Locate the cell with the specified text and output its (X, Y) center coordinate. 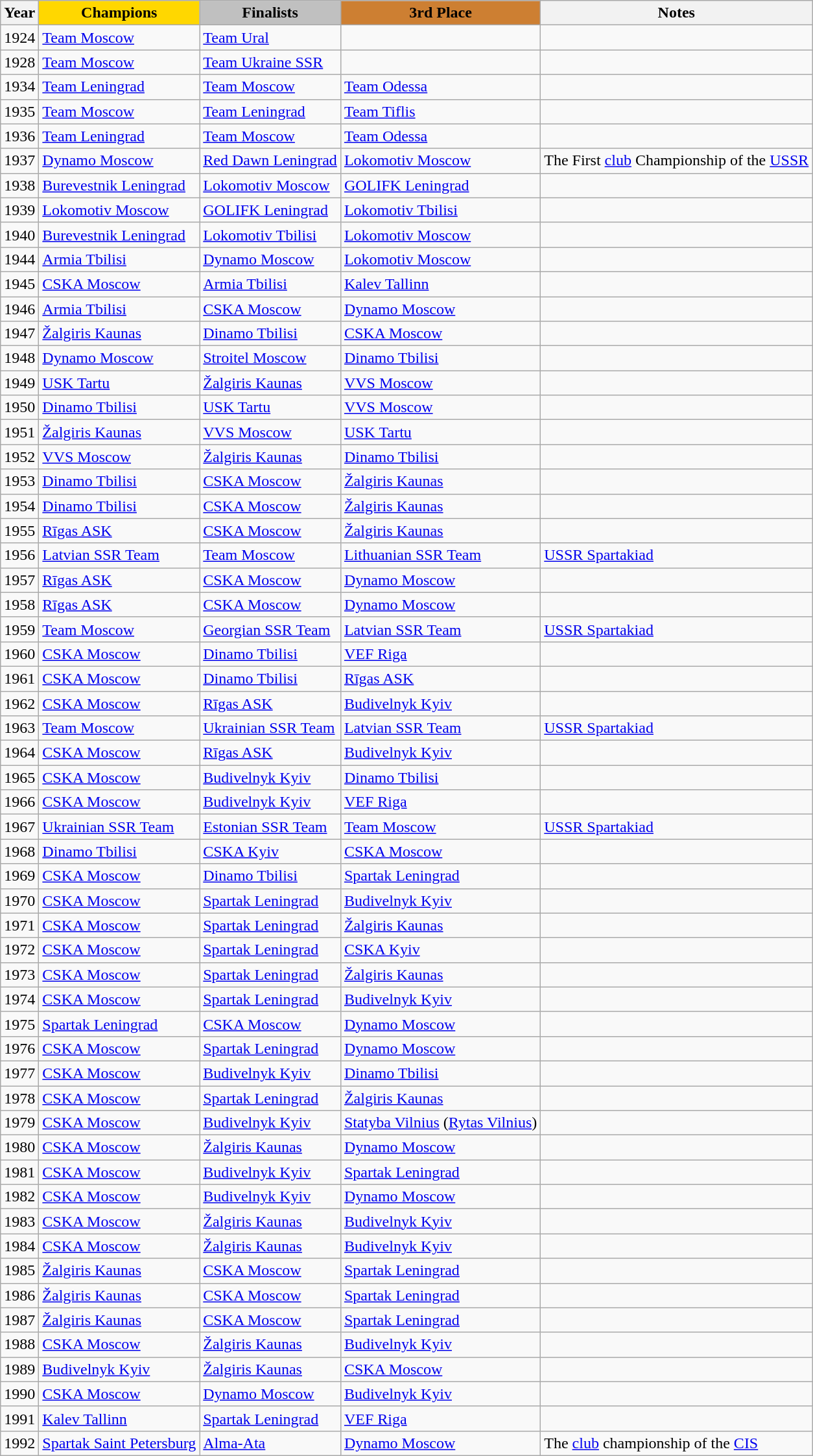
1961 (19, 678)
1984 (19, 1246)
1937 (19, 161)
1939 (19, 210)
1928 (19, 62)
1955 (19, 531)
1986 (19, 1295)
1950 (19, 408)
Year (19, 13)
Team Tiflis (440, 111)
Team Ural (270, 38)
1977 (19, 1073)
1992 (19, 1443)
Champions (119, 13)
1936 (19, 136)
1935 (19, 111)
1954 (19, 506)
1971 (19, 925)
1934 (19, 87)
Lithuanian SSR Team (440, 555)
Notes (677, 13)
1951 (19, 432)
Spartak Saint Petersburg (119, 1443)
1969 (19, 876)
1938 (19, 185)
1967 (19, 827)
1989 (19, 1369)
1972 (19, 950)
1959 (19, 629)
1960 (19, 654)
1957 (19, 580)
1982 (19, 1197)
1973 (19, 975)
Estonian SSR Team (270, 827)
1974 (19, 999)
1983 (19, 1221)
1988 (19, 1345)
1979 (19, 1123)
The club championship of the CIS (677, 1443)
1963 (19, 728)
1956 (19, 555)
1947 (19, 334)
1945 (19, 284)
Statyba Vilnius (Rytas Vilnius) (440, 1123)
1968 (19, 851)
The First club Championship of the USSR (677, 161)
Red Dawn Leningrad (270, 161)
1953 (19, 481)
1981 (19, 1172)
1946 (19, 309)
1958 (19, 605)
1944 (19, 259)
1985 (19, 1271)
1991 (19, 1418)
3rd Place (440, 13)
1962 (19, 703)
1980 (19, 1148)
1924 (19, 38)
Georgian SSR Team (270, 629)
Stroitel Moscow (270, 358)
1964 (19, 753)
1975 (19, 1024)
1952 (19, 457)
Alma-Ata (270, 1443)
Finalists (270, 13)
1970 (19, 901)
1966 (19, 802)
1976 (19, 1048)
1948 (19, 358)
1987 (19, 1320)
Team Ukraine SSR (270, 62)
1990 (19, 1394)
1949 (19, 383)
1940 (19, 235)
1965 (19, 778)
1978 (19, 1098)
